Determine the (x, y) coordinate at the center of the cell enclosing the given text.  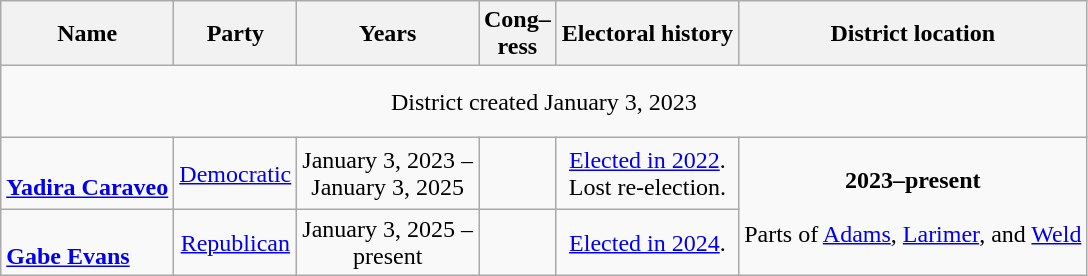
Name (88, 34)
Party (236, 34)
Elected in 2022.Lost re-election. (647, 174)
Elected in 2024. (647, 242)
January 3, 2023 –January 3, 2025 (388, 174)
Democratic (236, 174)
District location (913, 34)
Gabe Evans (88, 242)
District created January 3, 2023 (544, 102)
2023–present Parts of Adams, Larimer, and Weld (913, 206)
Cong–ress (517, 34)
Years (388, 34)
Yadira Caraveo (88, 174)
Electoral history (647, 34)
Republican (236, 242)
January 3, 2025 –present (388, 242)
